Detect which cell encompasses the target text, then output its (X, Y) center coordinate. 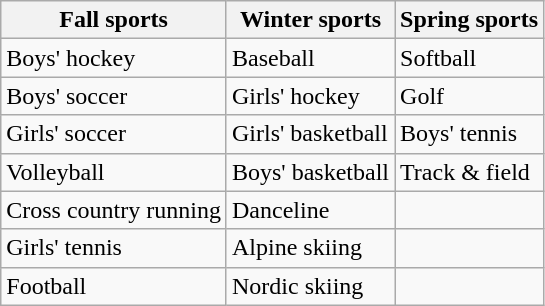
Golf (470, 96)
Nordic skiing (310, 286)
Baseball (310, 58)
Winter sports (310, 20)
Spring sports (470, 20)
Boys' tennis (470, 134)
Girls' tennis (114, 248)
Danceline (310, 210)
Softball (470, 58)
Boys' soccer (114, 96)
Alpine skiing (310, 248)
Fall sports (114, 20)
Boys' hockey (114, 58)
Volleyball (114, 172)
Girls' basketball (310, 134)
Football (114, 286)
Girls' hockey (310, 96)
Boys' basketball (310, 172)
Cross country running (114, 210)
Track & field (470, 172)
Girls' soccer (114, 134)
